Locate the cell with the specified text and output its [X, Y] center coordinate. 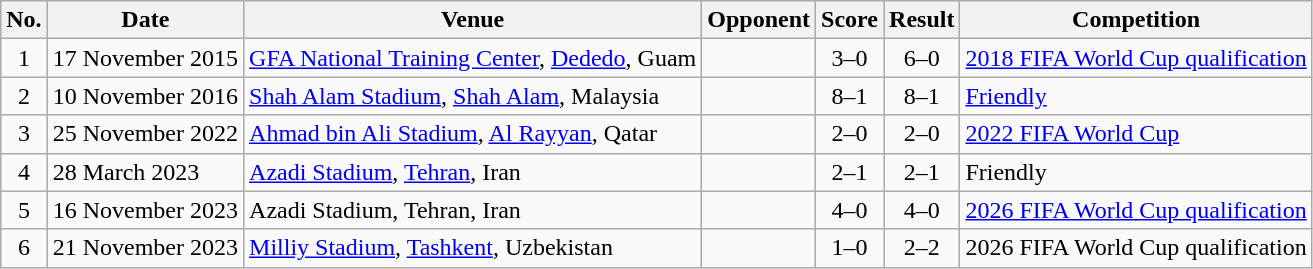
3 [24, 134]
Competition [1136, 20]
4 [24, 172]
6 [24, 248]
10 November 2016 [145, 96]
No. [24, 20]
Score [850, 20]
17 November 2015 [145, 58]
2018 FIFA World Cup qualification [1136, 58]
25 November 2022 [145, 134]
Ahmad bin Ali Stadium, Al Rayyan, Qatar [473, 134]
6–0 [922, 58]
Result [922, 20]
2 [24, 96]
Venue [473, 20]
2022 FIFA World Cup [1136, 134]
Shah Alam Stadium, Shah Alam, Malaysia [473, 96]
Date [145, 20]
28 March 2023 [145, 172]
2–2 [922, 248]
5 [24, 210]
1 [24, 58]
Opponent [759, 20]
16 November 2023 [145, 210]
1–0 [850, 248]
GFA National Training Center, Dededo, Guam [473, 58]
21 November 2023 [145, 248]
3–0 [850, 58]
Milliy Stadium, Tashkent, Uzbekistan [473, 248]
